Output the (X, Y) coordinate of the center of the cell containing the given text.  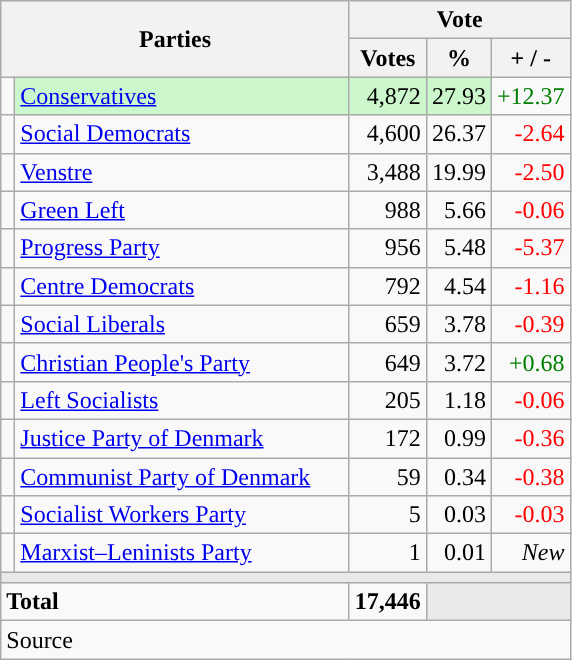
% (458, 58)
Vote (460, 20)
1.18 (458, 400)
Socialist Workers Party (182, 515)
Source (286, 640)
0.99 (458, 438)
172 (388, 438)
956 (388, 248)
-0.38 (530, 477)
Justice Party of Denmark (182, 438)
5.48 (458, 248)
5.66 (458, 210)
Parties (176, 39)
4,872 (388, 96)
Social Liberals (182, 324)
-5.37 (530, 248)
-2.64 (530, 134)
New (530, 553)
0.03 (458, 515)
5 (388, 515)
26.37 (458, 134)
Progress Party (182, 248)
+12.37 (530, 96)
Left Socialists (182, 400)
0.01 (458, 553)
0.34 (458, 477)
3.78 (458, 324)
Green Left (182, 210)
Communist Party of Denmark (182, 477)
Social Democrats (182, 134)
17,446 (388, 602)
Christian People's Party (182, 362)
59 (388, 477)
-2.50 (530, 172)
Centre Democrats (182, 286)
659 (388, 324)
+ / - (530, 58)
988 (388, 210)
27.93 (458, 96)
Total (176, 602)
-0.39 (530, 324)
205 (388, 400)
649 (388, 362)
1 (388, 553)
+0.68 (530, 362)
4.54 (458, 286)
Marxist–Leninists Party (182, 553)
-0.36 (530, 438)
-0.03 (530, 515)
Venstre (182, 172)
Votes (388, 58)
Conservatives (182, 96)
19.99 (458, 172)
3.72 (458, 362)
3,488 (388, 172)
-1.16 (530, 286)
4,600 (388, 134)
792 (388, 286)
